Find where the given text appears and provide that cell's center as [X, Y] coordinate. 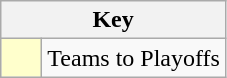
Key [114, 20]
Teams to Playoffs [134, 58]
